From the cell containing the given text, extract its center point as (x, y) coordinate. 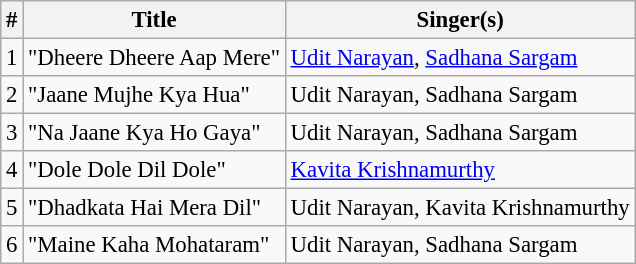
2 (12, 95)
"Jaane Mujhe Kya Hua" (154, 95)
1 (12, 58)
5 (12, 208)
Singer(s) (460, 20)
Title (154, 20)
"Dole Dole Dil Dole" (154, 170)
"Na Jaane Kya Ho Gaya" (154, 133)
3 (12, 133)
"Dhadkata Hai Mera Dil" (154, 208)
4 (12, 170)
6 (12, 245)
Udit Narayan, Kavita Krishnamurthy (460, 208)
# (12, 20)
"Dheere Dheere Aap Mere" (154, 58)
"Maine Kaha Mohataram" (154, 245)
Kavita Krishnamurthy (460, 170)
